From the cell containing the given text, extract its center point as [x, y] coordinate. 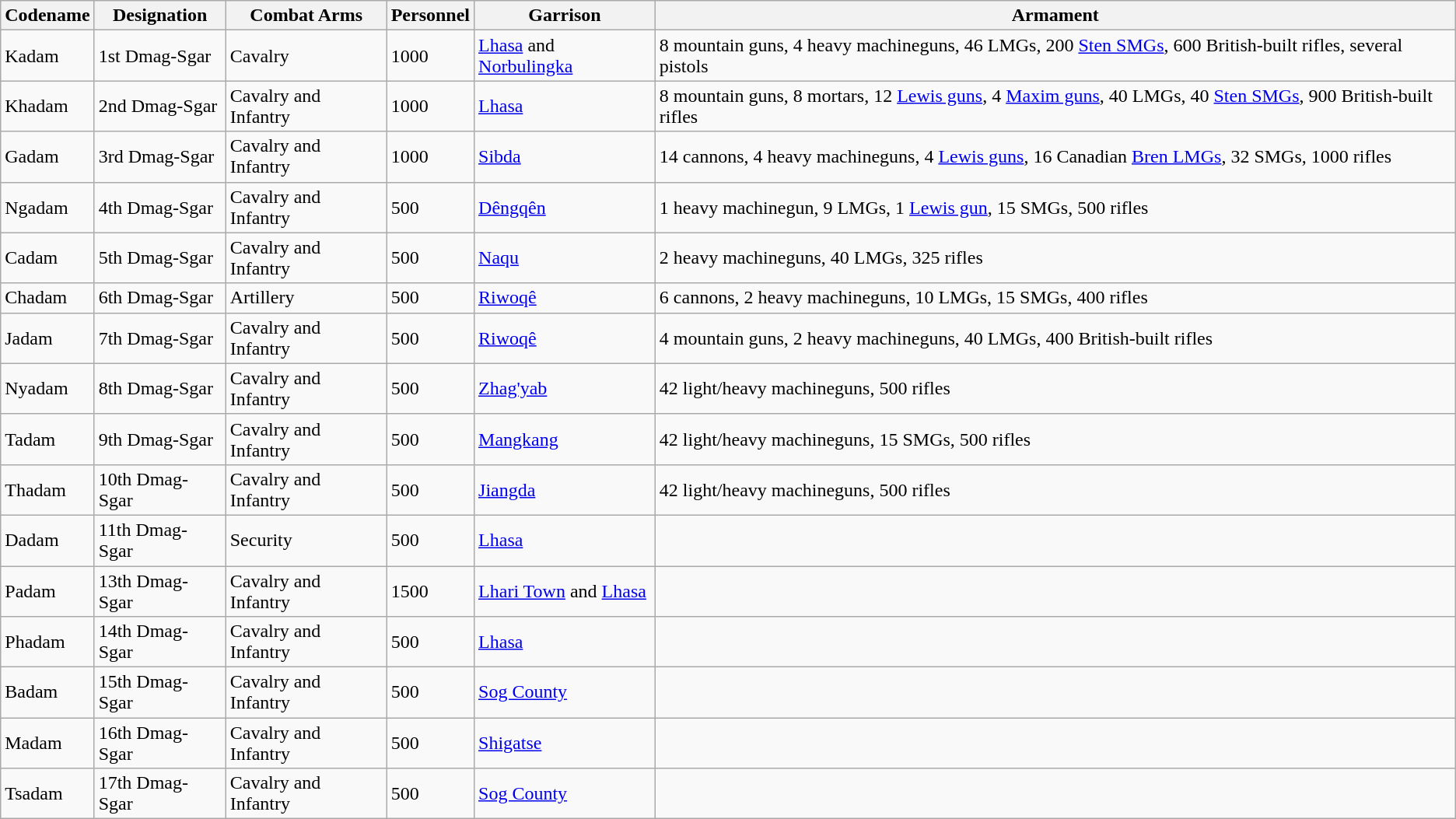
Khadam [47, 106]
7th Dmag-Sgar [160, 338]
8th Dmag-Sgar [160, 389]
16th Dmag-Sgar [160, 744]
1 heavy machinegun, 9 LMGs, 1 Lewis gun, 15 SMGs, 500 rifles [1055, 207]
1st Dmag-Sgar [160, 56]
Gadam [47, 157]
Dadam [47, 540]
Codename [47, 16]
6th Dmag-Sgar [160, 298]
Ngadam [47, 207]
Jadam [47, 338]
2nd Dmag-Sgar [160, 106]
Thadam [47, 490]
Combat Arms [306, 16]
Lhari Town and Lhasa [565, 591]
4th Dmag-Sgar [160, 207]
Cavalry [306, 56]
11th Dmag-Sgar [160, 540]
Garrison [565, 16]
8 mountain guns, 8 mortars, 12 Lewis guns, 4 Maxim guns, 40 LMGs, 40 Sten SMGs, 900 British-built rifles [1055, 106]
13th Dmag-Sgar [160, 591]
14th Dmag-Sgar [160, 642]
15th Dmag-Sgar [160, 692]
17th Dmag-Sgar [160, 793]
Nyadam [47, 389]
Zhag'yab [565, 389]
Armament [1055, 16]
1500 [430, 591]
Dêngqên [565, 207]
3rd Dmag-Sgar [160, 157]
Sibda [565, 157]
Security [306, 540]
Tsadam [47, 793]
Naqu [565, 258]
Cadam [47, 258]
5th Dmag-Sgar [160, 258]
42 light/heavy machineguns, 15 SMGs, 500 rifles [1055, 439]
Kadam [47, 56]
Madam [47, 744]
14 cannons, 4 heavy machineguns, 4 Lewis guns, 16 Canadian Bren LMGs, 32 SMGs, 1000 rifles [1055, 157]
Mangkang [565, 439]
Badam [47, 692]
Jiangda [565, 490]
8 mountain guns, 4 heavy machineguns, 46 LMGs, 200 Sten SMGs, 600 British-built rifles, several pistols [1055, 56]
4 mountain guns, 2 heavy machineguns, 40 LMGs, 400 British-built rifles [1055, 338]
Personnel [430, 16]
Phadam [47, 642]
Chadam [47, 298]
Tadam [47, 439]
Padam [47, 591]
Lhasa and Norbulingka [565, 56]
2 heavy machineguns, 40 LMGs, 325 rifles [1055, 258]
10th Dmag-Sgar [160, 490]
9th Dmag-Sgar [160, 439]
Designation [160, 16]
Artillery [306, 298]
Shigatse [565, 744]
6 cannons, 2 heavy machineguns, 10 LMGs, 15 SMGs, 400 rifles [1055, 298]
